From the cell containing the given text, extract its center point as [X, Y] coordinate. 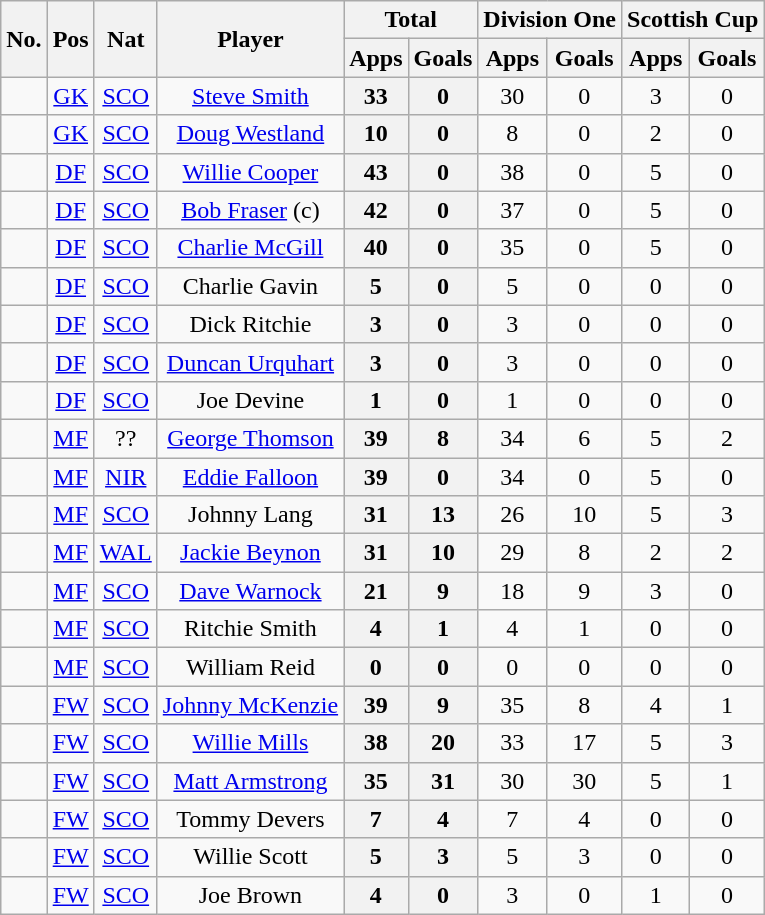
Jackie Beynon [250, 553]
Division One [550, 20]
17 [584, 743]
Player [250, 39]
Scottish Cup [693, 20]
Charlie McGill [250, 248]
Duncan Urquhart [250, 362]
Dick Ritchie [250, 324]
43 [376, 172]
Tommy Devers [250, 819]
Eddie Falloon [250, 477]
Doug Westland [250, 134]
Bob Fraser (c) [250, 210]
18 [512, 591]
26 [512, 515]
Joe Brown [250, 895]
?? [126, 438]
Dave Warnock [250, 591]
Ritchie Smith [250, 629]
6 [584, 438]
William Reid [250, 667]
No. [24, 39]
WAL [126, 553]
40 [376, 248]
Willie Cooper [250, 172]
Johnny McKenzie [250, 705]
Joe Devine [250, 400]
Matt Armstrong [250, 781]
29 [512, 553]
Steve Smith [250, 96]
Nat [126, 39]
13 [443, 515]
37 [512, 210]
Charlie Gavin [250, 286]
20 [443, 743]
Willie Scott [250, 857]
21 [376, 591]
Pos [70, 39]
George Thomson [250, 438]
NIR [126, 477]
Johnny Lang [250, 515]
42 [376, 210]
Willie Mills [250, 743]
Total [411, 20]
